Find where the given text appears and provide that cell's center as (x, y) coordinate. 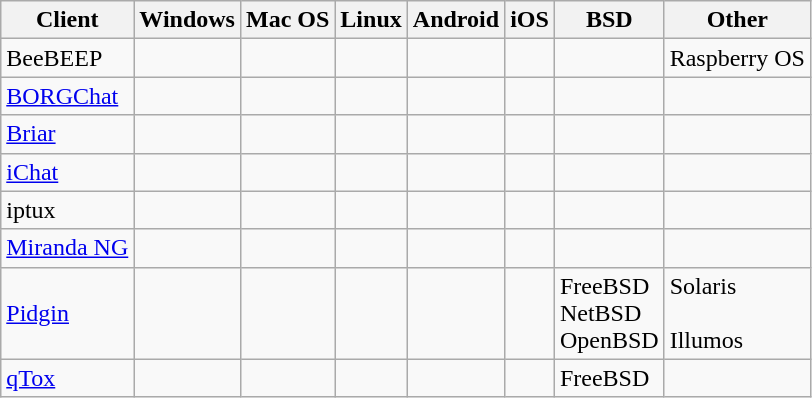
Briar (68, 134)
Linux (371, 20)
Solaris Illumos (737, 313)
Other (737, 20)
Android (456, 20)
qTox (68, 378)
Mac OS (287, 20)
Windows (188, 20)
FreeBSD NetBSD OpenBSD (609, 313)
iptux (68, 210)
Pidgin (68, 313)
Miranda NG (68, 248)
Client (68, 20)
iChat (68, 172)
BSD (609, 20)
Raspberry OS (737, 58)
FreeBSD (609, 378)
BORGChat (68, 96)
BeeBEEP (68, 58)
iOS (530, 20)
